Pinpoint the cell where the given text exists, returning its (X, Y) midpoint coordinate. 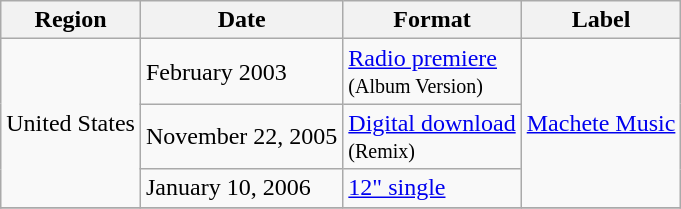
November 22, 2005 (241, 136)
Label (601, 20)
United States (71, 123)
Date (241, 20)
Radio premiere(Album Version) (432, 72)
Region (71, 20)
12" single (432, 188)
February 2003 (241, 72)
Digital download(Remix) (432, 136)
Format (432, 20)
January 10, 2006 (241, 188)
Machete Music (601, 123)
